Output the [X, Y] coordinate of the center of the cell containing the given text.  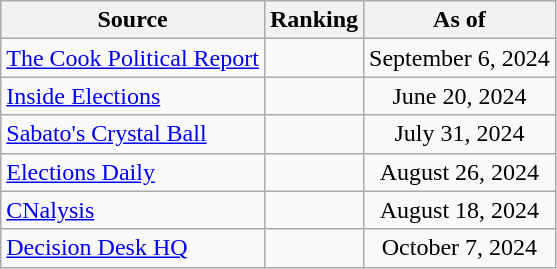
October 7, 2024 [460, 248]
July 31, 2024 [460, 134]
The Cook Political Report [133, 58]
September 6, 2024 [460, 58]
Ranking [314, 20]
Sabato's Crystal Ball [133, 134]
August 26, 2024 [460, 172]
August 18, 2024 [460, 210]
As of [460, 20]
Inside Elections [133, 96]
June 20, 2024 [460, 96]
Decision Desk HQ [133, 248]
Elections Daily [133, 172]
Source [133, 20]
CNalysis [133, 210]
